Output the [X, Y] coordinate of the center of the cell containing the given text.  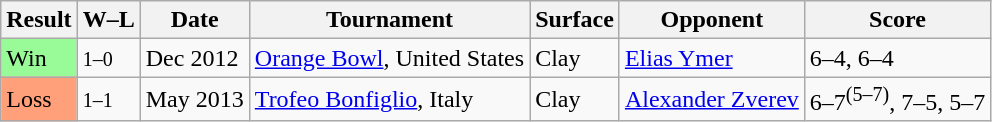
Alexander Zverev [712, 100]
Opponent [712, 20]
Date [194, 20]
1–0 [108, 58]
Win [39, 58]
Tournament [389, 20]
6–7(5–7), 7–5, 5–7 [897, 100]
Dec 2012 [194, 58]
Trofeo Bonfiglio, Italy [389, 100]
Loss [39, 100]
W–L [108, 20]
6–4, 6–4 [897, 58]
1–1 [108, 100]
Elias Ymer [712, 58]
Orange Bowl, United States [389, 58]
May 2013 [194, 100]
Result [39, 20]
Score [897, 20]
Surface [575, 20]
